Extract the (x, y) coordinate from the center of the cell holding the provided text.  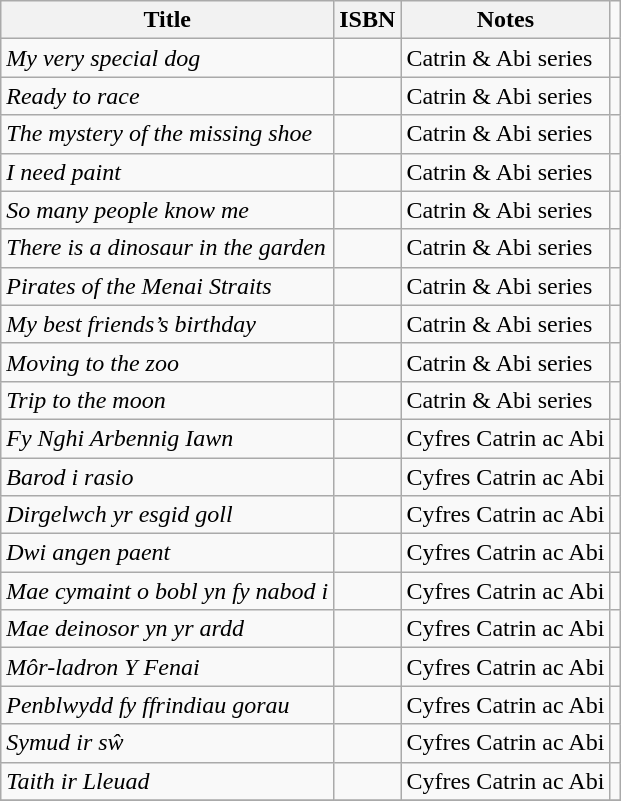
Penblwydd fy ffrindiau gorau (168, 705)
So many people know me (168, 210)
The mystery of the missing shoe (168, 134)
My best friends’s birthday (168, 324)
Mae cymaint o bobl yn fy nabod i (168, 591)
Notes (506, 20)
There is a dinosaur in the garden (168, 248)
Dwi angen paent (168, 553)
Mae deinosor yn yr ardd (168, 629)
Taith ir Lleuad (168, 781)
Pirates of the Menai Straits (168, 286)
Fy Nghi Arbennig Iawn (168, 438)
Moving to the zoo (168, 362)
Dirgelwch yr esgid goll (168, 515)
Symud ir sŵ (168, 743)
Trip to the moon (168, 400)
Môr-ladron Y Fenai (168, 667)
ISBN (368, 20)
Barod i rasio (168, 477)
My very special dog (168, 58)
I need paint (168, 172)
Ready to race (168, 96)
Title (168, 20)
